Locate the cell with the specified text and output its [x, y] center coordinate. 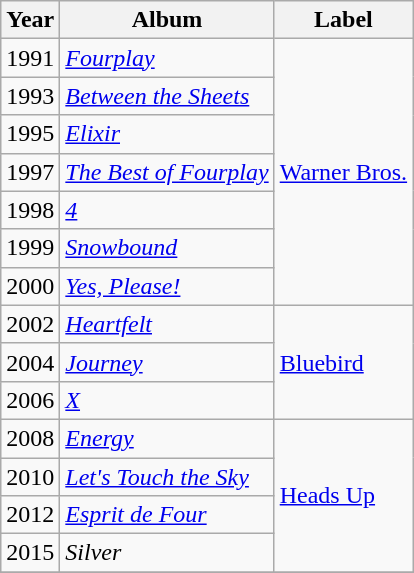
Silver [167, 553]
Warner Bros. [343, 172]
2012 [30, 515]
Album [167, 20]
The Best of Fourplay [167, 172]
Heartfelt [167, 324]
Yes, Please! [167, 286]
2010 [30, 477]
2006 [30, 400]
2004 [30, 362]
Esprit de Four [167, 515]
Heads Up [343, 495]
Journey [167, 362]
Year [30, 20]
Bluebird [343, 362]
Label [343, 20]
Elixir [167, 134]
4 [167, 210]
1997 [30, 172]
2015 [30, 553]
Let's Touch the Sky [167, 477]
2008 [30, 438]
1998 [30, 210]
X [167, 400]
Snowbound [167, 248]
1991 [30, 58]
2002 [30, 324]
1993 [30, 96]
Energy [167, 438]
1995 [30, 134]
Fourplay [167, 58]
Between the Sheets [167, 96]
2000 [30, 286]
1999 [30, 248]
